For the text-containing cell, return its midpoint in (x, y) coordinate format. 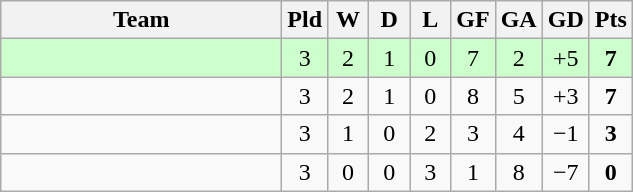
5 (518, 96)
D (390, 20)
−7 (566, 172)
Pts (610, 20)
W (348, 20)
L (430, 20)
4 (518, 134)
Pld (305, 20)
+3 (566, 96)
+5 (566, 58)
GA (518, 20)
GD (566, 20)
Team (142, 20)
−1 (566, 134)
GF (473, 20)
